Return [x, y] of the center of cell containing provided text 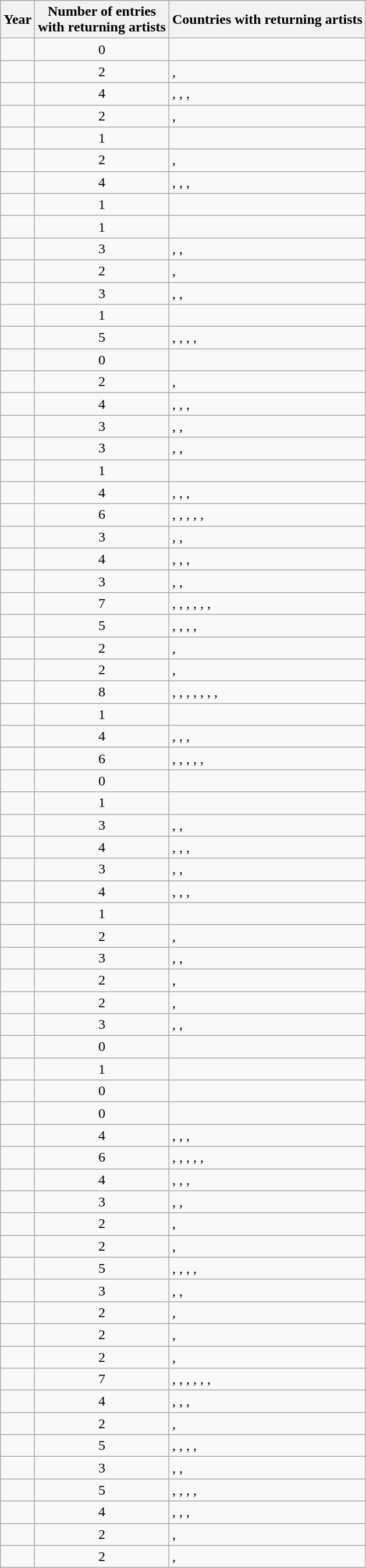
Countries with returning artists [267, 20]
Number of entrieswith returning artists [102, 20]
Year [17, 20]
, , , , , , , [267, 692]
8 [102, 692]
